Extract the [x, y] coordinate from the center of the cell holding the provided text.  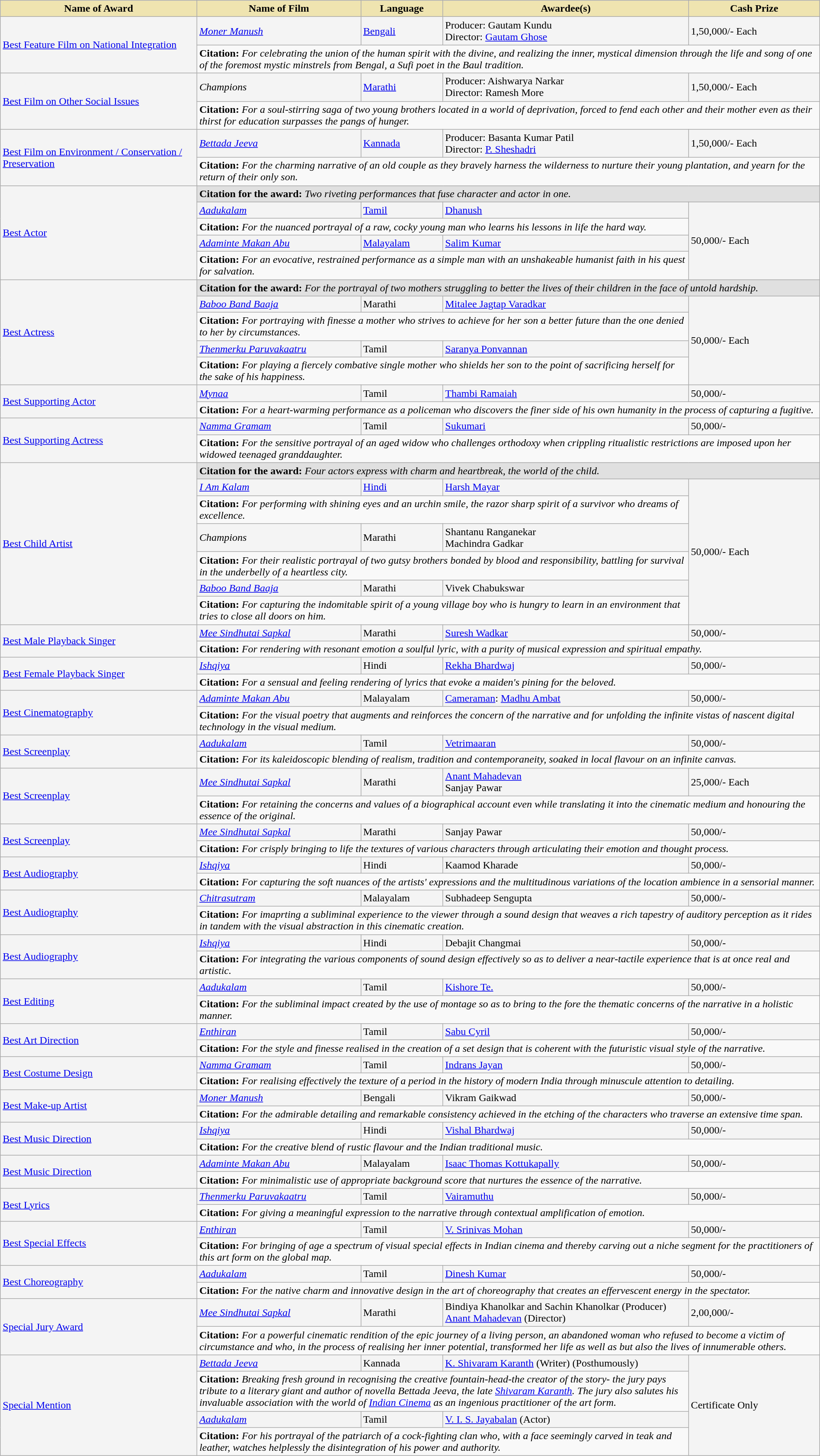
V. I. S. Jayabalan (Actor) [566, 1419]
Kaamod Kharade [566, 865]
Best Cinematography [99, 712]
Saranya Ponvannan [566, 349]
Citation: For capturing the soft nuances of the artists' expressions and the multitudinous variations of the location ambience in a sensorial manner. [508, 881]
Citation: For the admirable detailing and remarkable consistency achieved in the etching of the characters who traverse an extensive time span. [508, 1114]
Awardee(s) [566, 9]
I Am Kalam [279, 487]
Vishal Bhardwaj [566, 1130]
25,000/- Each [754, 782]
Thambi Ramaiah [566, 393]
K. Shivaram Karanth (Writer) (Posthumously) [566, 1363]
Vivek Chabukswar [566, 588]
Best Art Direction [99, 1040]
Best Make-up Artist [99, 1106]
Best Special Effects [99, 1243]
Best Film on Environment / Conservation / Preservation [99, 157]
Vetrimaaran [566, 743]
Best Actress [99, 332]
Cameraman: Madhu Ambat [566, 699]
Citation: For an evocative, restrained performance as a simple man with an unshakeable humanist faith in his quest for salvation. [443, 265]
Name of Award [99, 9]
Citation: For portraying with finesse a mother who strives to achieve for her son a better future than the one denied to her by circumstances. [443, 327]
Sukumari [566, 426]
Bindiya Khanolkar and Sachin Khanolkar (Producer)Anant Mahadevan (Director) [566, 1312]
Vairamuthu [566, 1196]
Citation: For performing with shining eyes and an urchin smile, the razor sharp spirit of a survivor who dreams of excellence. [443, 509]
Producer: Aishwarya NarkarDirector: Ramesh More [566, 87]
Citation: For the native charm and innovative design in the art of choreography that creates an effervescent energy in the spectator. [508, 1290]
Citation: For capturing the indomitable spirit of a young village boy who is hungry to learn in an environment that tries to close all doors on him. [443, 610]
Dhanush [566, 210]
Dinesh Kumar [566, 1274]
Citation: For crisply bringing to life the textures of various characters through articulating their emotion and thought process. [508, 849]
V. Srinivas Mohan [566, 1229]
Suresh Wadkar [566, 632]
Producer: Basanta Kumar PatilDirector: P. Sheshadri [566, 144]
2,00,000/- [754, 1312]
Producer: Gautam KunduDirector: Gautam Ghose [566, 31]
Citation: For rendering with resonant emotion a soulful lyric, with a purity of musical expression and spiritual empathy. [508, 649]
Kishore Te. [566, 987]
Shantanu RanganekarMachindra Gadkar [566, 538]
Citation: For a sensual and feeling rendering of lyrics that evoke a maiden's pining for the beloved. [508, 682]
Citation for the award: Four actors express with charm and heartbreak, the world of the child. [508, 471]
Debajit Changmai [566, 943]
Best Supporting Actor [99, 402]
Isaac Thomas Kottukapally [566, 1163]
Best Child Artist [99, 543]
Citation for the award: Two riveting performances that fuse character and actor in one. [508, 194]
Special Jury Award [99, 1327]
Sanjay Pawar [566, 832]
Special Mention [99, 1405]
Citation: For giving a meaningful expression to the narrative through contextual amplification of emotion. [508, 1213]
Citation: For a heart-warming performance as a policeman who discovers the finer side of his own humanity in the process of capturing a fugitive. [508, 410]
Best Editing [99, 1001]
Language [401, 9]
Anant MahadevanSanjay Pawar [566, 782]
Indrans Jayan [566, 1065]
Citation: For its kaleidoscopic blending of realism, tradition and contemporaneity, soaked in local flavour on an infinite canvas. [508, 760]
Best Choreography [99, 1282]
Best Actor [99, 233]
Best Supporting Actress [99, 440]
Chitrasutram [279, 898]
Cash Prize [754, 9]
Rekha Bhardwaj [566, 666]
Citation: For minimalistic use of appropriate background score that nurtures the essence of the narrative. [508, 1180]
Name of Film [279, 9]
Mynaa [279, 393]
Best Lyrics [99, 1204]
Best Costume Design [99, 1073]
Citation: For playing a fiercely combative single mother who shields her son to the point of sacrificing herself for the sake of his happiness. [443, 371]
Best Feature Film on National Integration [99, 45]
Harsh Mayar [566, 487]
Certificate Only [754, 1405]
Best Female Playback Singer [99, 674]
Vikram Gaikwad [566, 1098]
Citation: For realising effectively the texture of a period in the history of modern India through minuscule attention to detailing. [508, 1081]
Best Film on Other Social Issues [99, 101]
Citation: For the style and finesse realised in the creation of a set design that is coherent with the futuristic visual style of the narrative. [508, 1048]
Sabu Cyril [566, 1032]
Best Male Playback Singer [99, 641]
Salim Kumar [566, 243]
Citation: For the creative blend of rustic flavour and the Indian traditional music. [508, 1147]
Subhadeep Sengupta [566, 898]
Citation: For the nuanced portrayal of a raw, cocky young man who learns his lessons in life the hard way. [443, 227]
Mitalee Jagtap Varadkar [566, 304]
Citation for the award: For the portrayal of two mothers struggling to better the lives of their children in the face of untold hardship. [508, 287]
